Find where the given text appears and provide that cell's center as [x, y] coordinate. 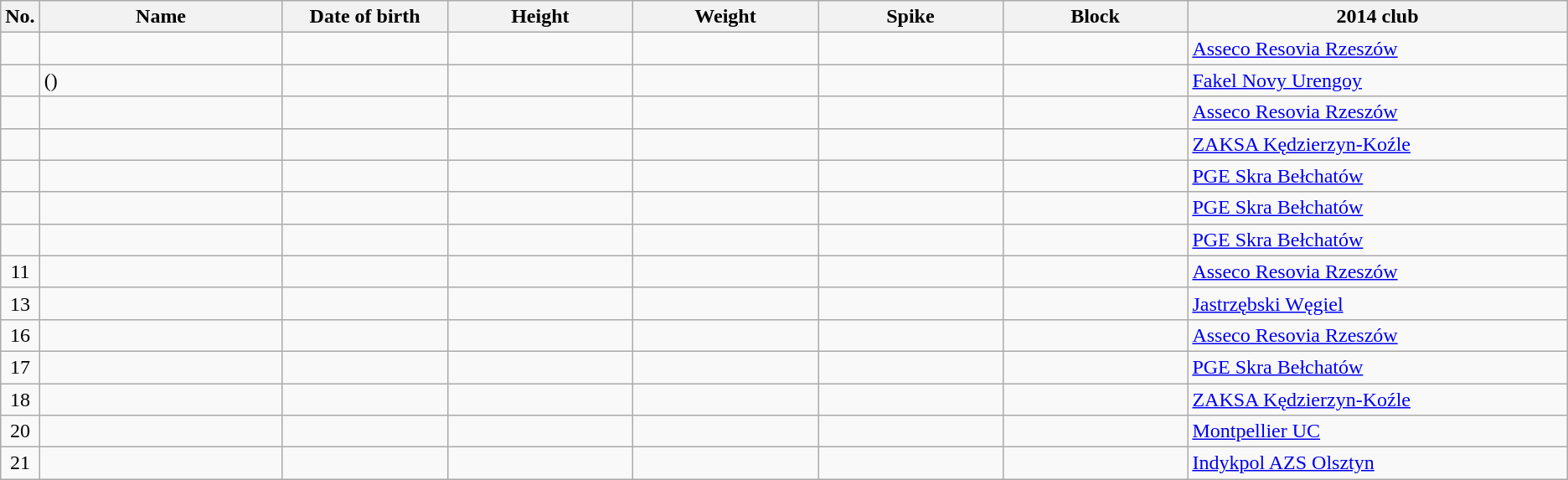
Montpellier UC [1377, 431]
Jastrzębski Węgiel [1377, 303]
Spike [911, 17]
() [161, 80]
Fakel Novy Urengoy [1377, 80]
Height [539, 17]
Block [1096, 17]
13 [20, 303]
Date of birth [365, 17]
17 [20, 367]
20 [20, 431]
16 [20, 335]
18 [20, 400]
Indykpol AZS Olsztyn [1377, 463]
Name [161, 17]
No. [20, 17]
Weight [725, 17]
11 [20, 271]
2014 club [1377, 17]
21 [20, 463]
